Search for the cell housing the specified text and yield its (X, Y) center coordinate. 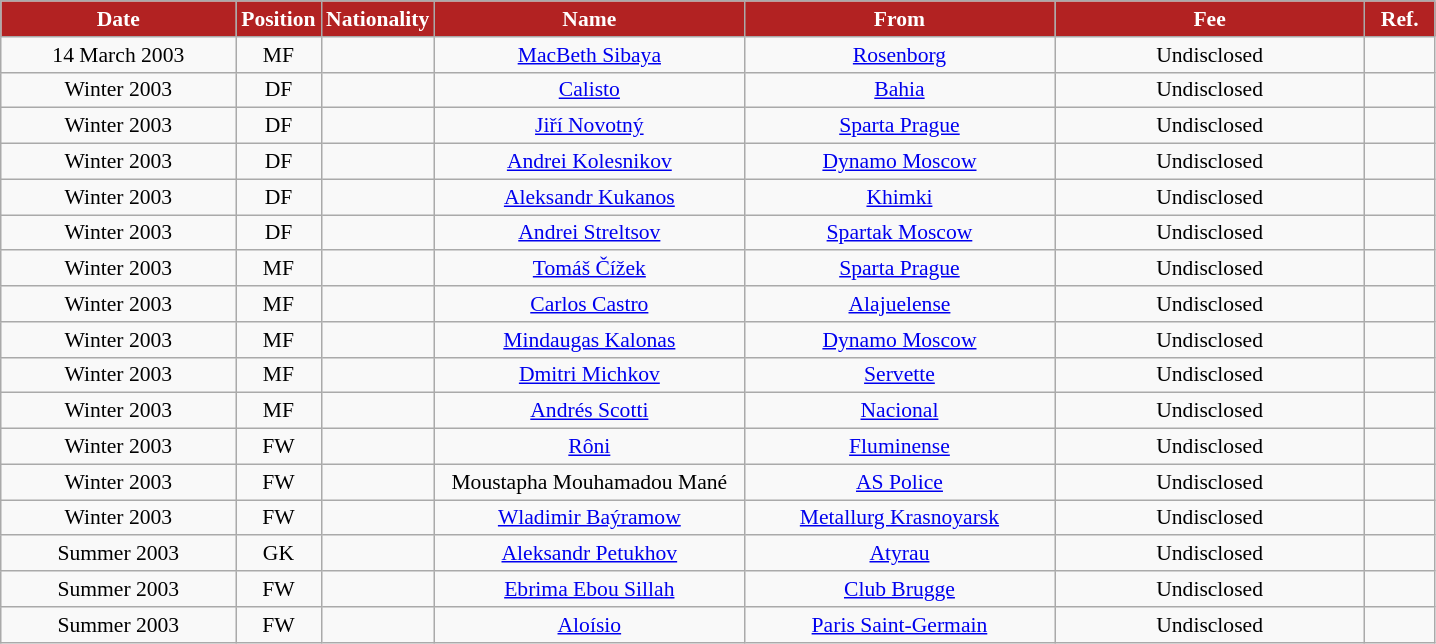
GK (278, 554)
Carlos Castro (589, 304)
Nationality (378, 19)
Khimki (899, 197)
14 March 2003 (118, 55)
Aleksandr Petukhov (589, 554)
Jiří Novotný (589, 126)
Metallurg Krasnoyarsk (899, 518)
Rosenborg (899, 55)
MacBeth Sibaya (589, 55)
Andrei Streltsov (589, 233)
Date (118, 19)
Alajuelense (899, 304)
Servette (899, 375)
Nacional (899, 411)
Spartak Moscow (899, 233)
Fee (1210, 19)
Moustapha Mouhamadou Mané (589, 482)
Aloísio (589, 625)
Ebrima Ebou Sillah (589, 589)
Aleksandr Kukanos (589, 197)
Atyrau (899, 554)
Fluminense (899, 447)
Ref. (1400, 19)
Bahia (899, 90)
Tomáš Čížek (589, 269)
Dmitri Michkov (589, 375)
AS Police (899, 482)
Mindaugas Kalonas (589, 340)
Calisto (589, 90)
Name (589, 19)
Rôni (589, 447)
Wladimir Baýramow (589, 518)
Andrei Kolesnikov (589, 162)
From (899, 19)
Andrés Scotti (589, 411)
Club Brugge (899, 589)
Position (278, 19)
Paris Saint-Germain (899, 625)
